Locate the cell with the specified text and output its (x, y) center coordinate. 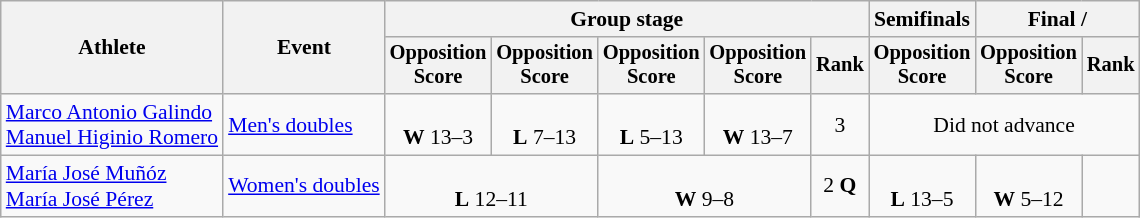
Men's doubles (304, 124)
L 5–13 (652, 124)
Athlete (112, 48)
Semifinals (922, 19)
L 7–13 (544, 124)
Did not advance (1004, 124)
Group stage (627, 19)
W 9–8 (704, 186)
Event (304, 48)
W 13–7 (758, 124)
2 Q (840, 186)
Marco Antonio GalindoManuel Higinio Romero (112, 124)
W 13–3 (438, 124)
María José MuñózMaría José Pérez (112, 186)
Final / (1057, 19)
3 (840, 124)
L 13–5 (922, 186)
Women's doubles (304, 186)
L 12–11 (492, 186)
W 5–12 (1028, 186)
